Extract the (X, Y) coordinate from the center of the cell holding the provided text.  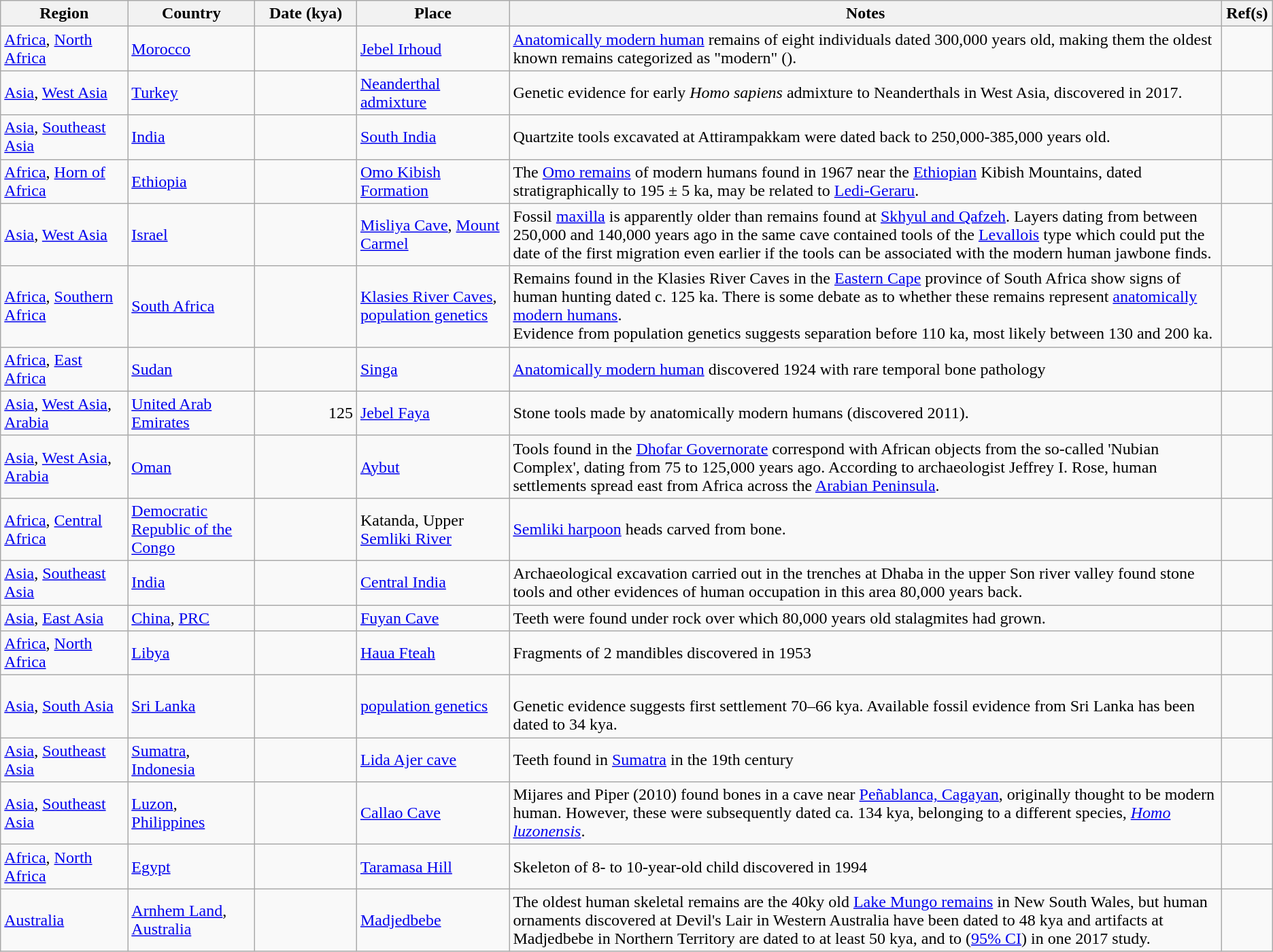
Anatomically modern human discovered 1924 with rare temporal bone pathology (866, 369)
Haua Fteah (432, 653)
Place (432, 14)
Ethiopia (192, 181)
Country (192, 14)
Luzon, Philippines (192, 813)
Genetic evidence suggests first settlement 70–66 kya. Available fossil evidence from Sri Lanka has been dated to 34 kya. (866, 707)
Aybut (432, 466)
Singa (432, 369)
Africa, East Africa (64, 369)
Jebel Faya (432, 413)
population genetics (432, 707)
Asia, East Asia (64, 618)
Fragments of 2 mandibles discovered in 1953 (866, 653)
Region (64, 14)
Israel (192, 235)
Madjedbebe (432, 920)
Klasies River Caves, population genetics (432, 306)
Australia (64, 920)
Egypt (192, 866)
Sudan (192, 369)
Fuyan Cave (432, 618)
Asia, South Asia (64, 707)
Callao Cave (432, 813)
Africa, Horn of Africa (64, 181)
Misliya Cave, Mount Carmel (432, 235)
Quartzite tools excavated at Attirampakkam were dated back to 250,000-385,000 years old. (866, 137)
Turkey (192, 92)
Sumatra, Indonesia (192, 760)
Neanderthal admixture (432, 92)
Ref(s) (1247, 14)
Libya (192, 653)
Genetic evidence for early Homo sapiens admixture to Neanderthals in West Asia, discovered in 2017. (866, 92)
Sri Lanka (192, 707)
Africa, Southern Africa (64, 306)
Central India (432, 582)
Morocco (192, 49)
China, PRC (192, 618)
United Arab Emirates (192, 413)
Democratic Republic of the Congo (192, 529)
Teeth were found under rock over which 80,000 years old stalagmites had grown. (866, 618)
Arnhem Land, Australia (192, 920)
Semliki harpoon heads carved from bone. (866, 529)
Oman (192, 466)
Date (kya) (306, 14)
Lida Ajer cave (432, 760)
Notes (866, 14)
Omo Kibish Formation (432, 181)
Africa, Central Africa (64, 529)
Teeth found in Sumatra in the 19th century (866, 760)
South India (432, 137)
Skeleton of 8- to 10-year-old child discovered in 1994 (866, 866)
Taramasa Hill (432, 866)
Jebel Irhoud (432, 49)
Katanda, Upper Semliki River (432, 529)
125 (306, 413)
South Africa (192, 306)
Anatomically modern human remains of eight individuals dated 300,000 years old, making them the oldest known remains categorized as "modern" (). (866, 49)
Stone tools made by anatomically modern humans (discovered 2011). (866, 413)
